Detect which cell encompasses the target text, then output its (X, Y) center coordinate. 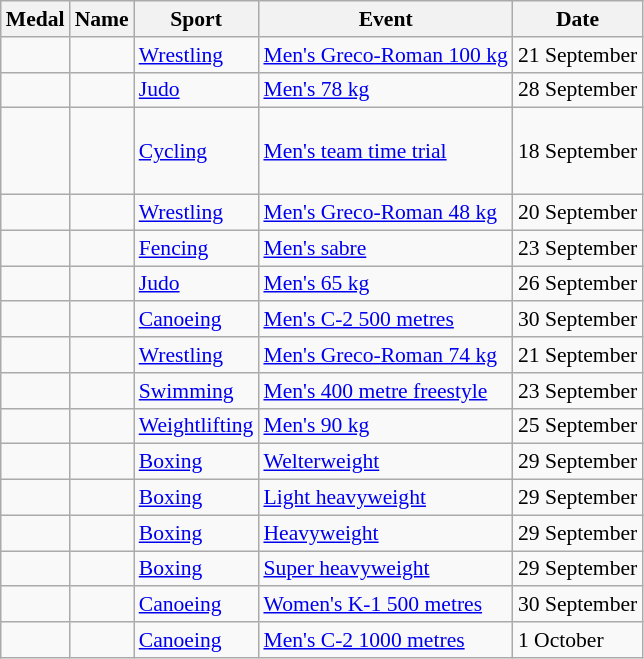
Men's Greco-Roman 100 kg (385, 55)
Event (385, 19)
Name (102, 19)
Men's 65 kg (385, 284)
Fencing (196, 248)
Men's 400 metre freestyle (385, 391)
Super heavyweight (385, 569)
25 September (578, 426)
Date (578, 19)
Heavyweight (385, 533)
Men's 78 kg (385, 90)
Men's sabre (385, 248)
18 September (578, 152)
Weightlifting (196, 426)
Light heavyweight (385, 498)
Cycling (196, 152)
28 September (578, 90)
Women's K-1 500 metres (385, 605)
Medal (36, 19)
Men's Greco-Roman 48 kg (385, 213)
Men's Greco-Roman 74 kg (385, 355)
Men's C-2 500 metres (385, 320)
1 October (578, 640)
Men's C-2 1000 metres (385, 640)
26 September (578, 284)
Swimming (196, 391)
Men's 90 kg (385, 426)
Sport (196, 19)
20 September (578, 213)
Men's team time trial (385, 152)
Welterweight (385, 462)
